Locate the cell with the specified text and output its [X, Y] center coordinate. 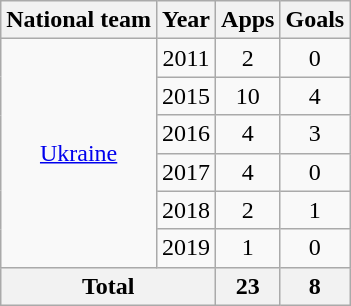
National team [79, 20]
23 [248, 286]
2018 [186, 210]
3 [315, 134]
2019 [186, 248]
Total [108, 286]
Year [186, 20]
2015 [186, 96]
2017 [186, 172]
Apps [248, 20]
2016 [186, 134]
Ukraine [79, 153]
10 [248, 96]
Goals [315, 20]
2011 [186, 58]
8 [315, 286]
